Determine the (X, Y) coordinate at the center of the cell enclosing the given text.  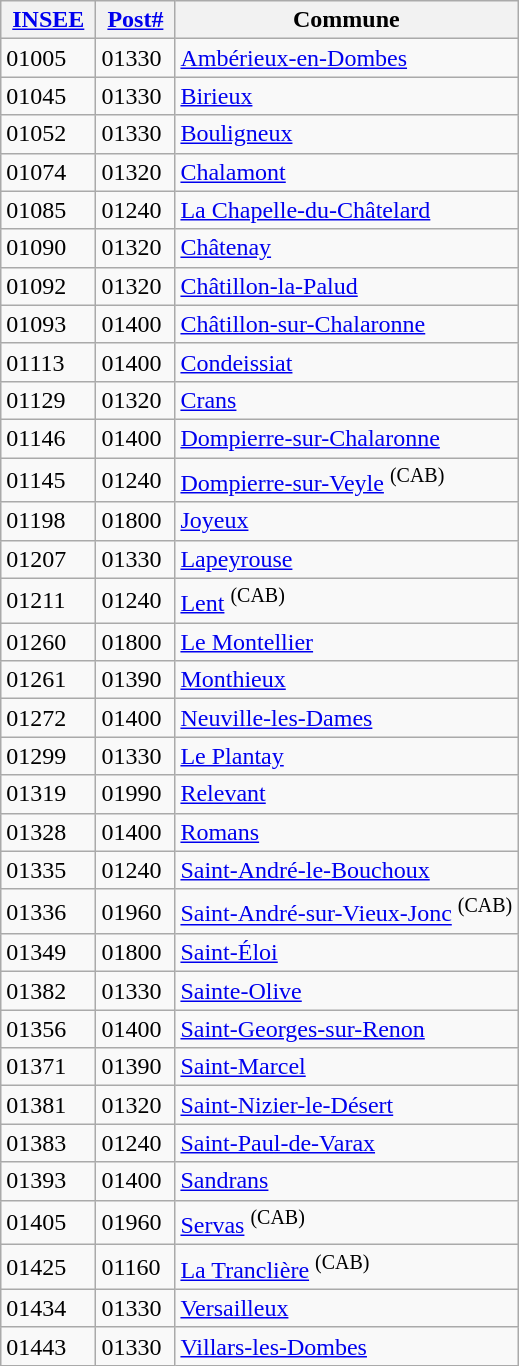
01434 (48, 1308)
Romans (346, 832)
01425 (48, 1268)
Ambérieux-en-Dombes (346, 58)
01045 (48, 96)
Saint-Paul-de-Varax (346, 1143)
Châtillon-sur-Chalaronne (346, 324)
Sainte-Olive (346, 991)
01382 (48, 991)
Versailleux (346, 1308)
Dompierre-sur-Veyle (CAB) (346, 480)
Servas (CAB) (346, 1222)
Bouligneux (346, 134)
Neuville-les-Dames (346, 718)
01129 (48, 400)
Châtenay (346, 248)
Commune (346, 20)
Saint-André-le-Bouchoux (346, 870)
Dompierre-sur-Chalaronne (346, 438)
01328 (48, 832)
01146 (48, 438)
01443 (48, 1346)
Lent (CAB) (346, 600)
Le Montellier (346, 642)
01211 (48, 600)
01092 (48, 286)
01160 (136, 1268)
01393 (48, 1181)
01371 (48, 1067)
Sandrans (346, 1181)
01299 (48, 756)
01335 (48, 870)
01145 (48, 480)
Lapeyrouse (346, 559)
01261 (48, 680)
01198 (48, 521)
Châtillon-la-Palud (346, 286)
Villars-les-Dombes (346, 1346)
01005 (48, 58)
Crans (346, 400)
Chalamont (346, 172)
Post# (136, 20)
01990 (136, 794)
INSEE (48, 20)
Birieux (346, 96)
01090 (48, 248)
Saint-Nizier-le-Désert (346, 1105)
Joyeux (346, 521)
01052 (48, 134)
Saint-Georges-sur-Renon (346, 1029)
Saint-André-sur-Vieux-Jonc (CAB) (346, 912)
La Tranclière (CAB) (346, 1268)
01405 (48, 1222)
01207 (48, 559)
01074 (48, 172)
01383 (48, 1143)
Saint-Marcel (346, 1067)
Saint-Éloi (346, 953)
01272 (48, 718)
Le Plantay (346, 756)
01356 (48, 1029)
01113 (48, 362)
Condeissiat (346, 362)
Monthieux (346, 680)
01085 (48, 210)
01349 (48, 953)
01336 (48, 912)
Relevant (346, 794)
01260 (48, 642)
01381 (48, 1105)
La Chapelle-du-Châtelard (346, 210)
01319 (48, 794)
01093 (48, 324)
